Identify which cell holds the provided text, then report its [X, Y] central coordinate. 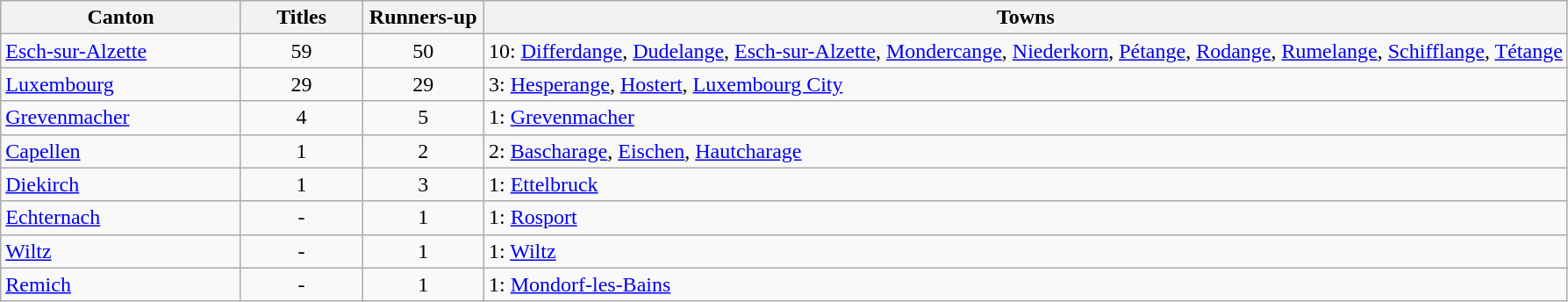
Grevenmacher [121, 118]
5 [423, 118]
1: Mondorf-les-Bains [1025, 284]
Canton [121, 18]
10: Differdange, Dudelange, Esch-sur-Alzette, Mondercange, Niederkorn, Pétange, Rodange, Rumelange, Schifflange, Tétange [1025, 51]
59 [302, 51]
Capellen [121, 151]
Remich [121, 284]
3: Hesperange, Hostert, Luxembourg City [1025, 84]
Echternach [121, 218]
2: Bascharage, Eischen, Hautcharage [1025, 151]
1: Rosport [1025, 218]
1: Ettelbruck [1025, 184]
4 [302, 118]
1: Grevenmacher [1025, 118]
3 [423, 184]
Towns [1025, 18]
2 [423, 151]
Diekirch [121, 184]
Runners-up [423, 18]
Luxembourg [121, 84]
Titles [302, 18]
Esch-sur-Alzette [121, 51]
50 [423, 51]
Wiltz [121, 251]
1: Wiltz [1025, 251]
